Return the (x, y) coordinate for the center point of the cell that contains the specified text.  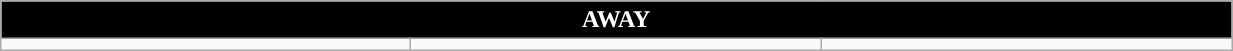
AWAY (616, 20)
